Return [X, Y] of the center of cell containing provided text 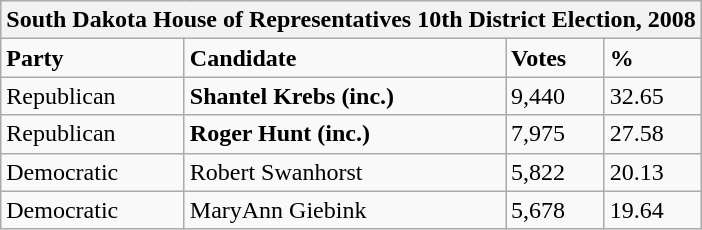
Votes [556, 58]
19.64 [652, 210]
% [652, 58]
5,678 [556, 210]
32.65 [652, 96]
9,440 [556, 96]
Roger Hunt (inc.) [344, 134]
South Dakota House of Representatives 10th District Election, 2008 [352, 20]
Candidate [344, 58]
7,975 [556, 134]
5,822 [556, 172]
20.13 [652, 172]
27.58 [652, 134]
MaryAnn Giebink [344, 210]
Shantel Krebs (inc.) [344, 96]
Robert Swanhorst [344, 172]
Party [93, 58]
